Scan for the cell matching the given text and deliver its (X, Y) coordinate at center. 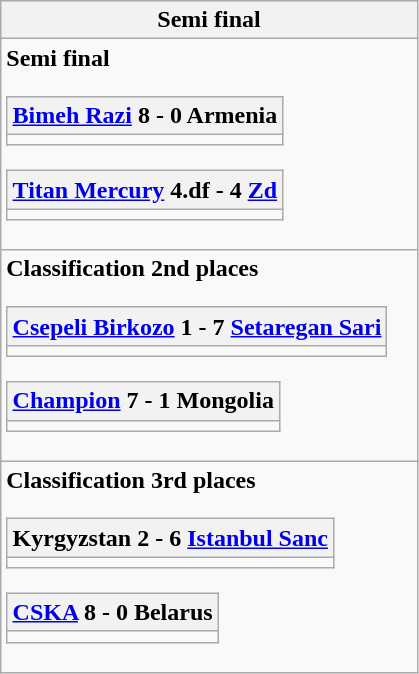
Bimeh Razi 8 - 0 Armenia (145, 115)
Csepeli Birkozo 1 - 7 Setaregan Sari (197, 326)
Semi final Bimeh Razi 8 - 0 Armenia Titan Mercury 4.df - 4 Zd (210, 144)
Kyrgyzstan 2 - 6 Istanbul Sanc (170, 538)
Titan Mercury 4.df - 4 Zd (145, 190)
Classification 2nd places Csepeli Birkozo 1 - 7 Setaregan Sari Champion 7 - 1 Mongolia (210, 356)
Classification 3rd places Kyrgyzstan 2 - 6 Istanbul Sanc CSKA 8 - 0 Belarus (210, 566)
Champion 7 - 1 Mongolia (143, 401)
CSKA 8 - 0 Belarus (112, 612)
Semi final (210, 20)
